Identify which cell holds the provided text, then report its (x, y) central coordinate. 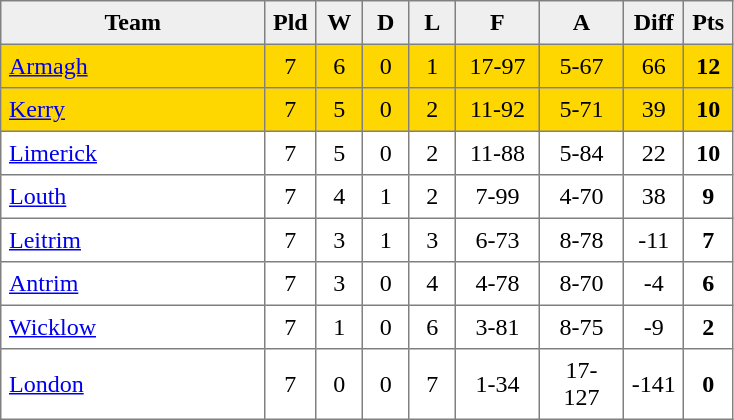
9 (708, 197)
5-84 (581, 153)
11-92 (497, 110)
A (581, 23)
Pts (708, 23)
66 (653, 66)
8-75 (581, 327)
L (432, 23)
Limerick (133, 153)
Team (133, 23)
1-34 (497, 384)
12 (708, 66)
Kerry (133, 110)
W (339, 23)
F (497, 23)
4-78 (497, 284)
8-70 (581, 284)
7-99 (497, 197)
22 (653, 153)
3-81 (497, 327)
17-97 (497, 66)
38 (653, 197)
-9 (653, 327)
-11 (653, 240)
Pld (290, 23)
8-78 (581, 240)
5-67 (581, 66)
Antrim (133, 284)
Wicklow (133, 327)
D (385, 23)
Leitrim (133, 240)
17-127 (581, 384)
-4 (653, 284)
-141 (653, 384)
11-88 (497, 153)
Louth (133, 197)
London (133, 384)
Diff (653, 23)
39 (653, 110)
5-71 (581, 110)
Armagh (133, 66)
4-70 (581, 197)
6-73 (497, 240)
